Search for the cell housing the specified text and yield its [X, Y] center coordinate. 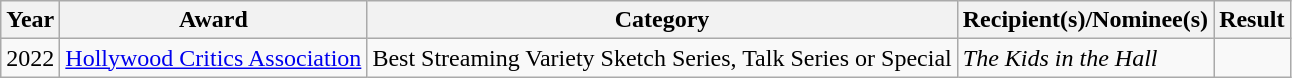
Year [30, 20]
Hollywood Critics Association [214, 58]
Recipient(s)/Nominee(s) [1085, 20]
Best Streaming Variety Sketch Series, Talk Series or Special [662, 58]
Result [1252, 20]
Award [214, 20]
2022 [30, 58]
Category [662, 20]
The Kids in the Hall [1085, 58]
